Output the [x, y] coordinate of the center of the cell containing the given text.  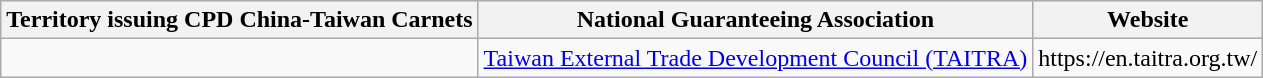
Website [1148, 20]
Taiwan External Trade Development Council (TAITRA) [756, 58]
National Guaranteeing Association [756, 20]
Territory issuing CPD China-Taiwan Carnets [240, 20]
https://en.taitra.org.tw/ [1148, 58]
